Pinpoint the cell where the given text exists, returning its [X, Y] midpoint coordinate. 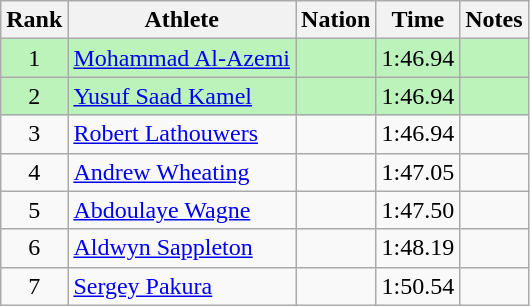
Robert Lathouwers [182, 134]
5 [34, 210]
Notes [494, 20]
7 [34, 286]
Nation [336, 20]
Sergey Pakura [182, 286]
Time [418, 20]
3 [34, 134]
1:48.19 [418, 248]
Aldwyn Sappleton [182, 248]
1:47.05 [418, 172]
Abdoulaye Wagne [182, 210]
Andrew Wheating [182, 172]
Rank [34, 20]
2 [34, 96]
4 [34, 172]
1 [34, 58]
Mohammad Al-Azemi [182, 58]
Athlete [182, 20]
6 [34, 248]
Yusuf Saad Kamel [182, 96]
1:47.50 [418, 210]
1:50.54 [418, 286]
